Scan for the cell matching the given text and deliver its [X, Y] coordinate at center. 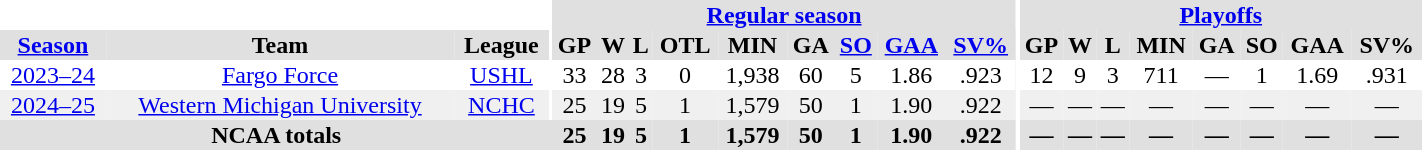
Fargo Force [280, 75]
0 [684, 75]
2024–25 [53, 105]
1.69 [1318, 75]
OTL [684, 45]
2023–24 [53, 75]
NCHC [501, 105]
1.86 [912, 75]
USHL [501, 75]
Regular season [784, 15]
.923 [981, 75]
League [501, 45]
28 [612, 75]
Team [280, 45]
711 [1161, 75]
60 [810, 75]
1,938 [752, 75]
.931 [1387, 75]
9 [1080, 75]
Season [53, 45]
Western Michigan University [280, 105]
Playoffs [1220, 15]
NCAA totals [276, 135]
33 [574, 75]
12 [1041, 75]
